Pinpoint the cell where the given text exists, returning its (X, Y) midpoint coordinate. 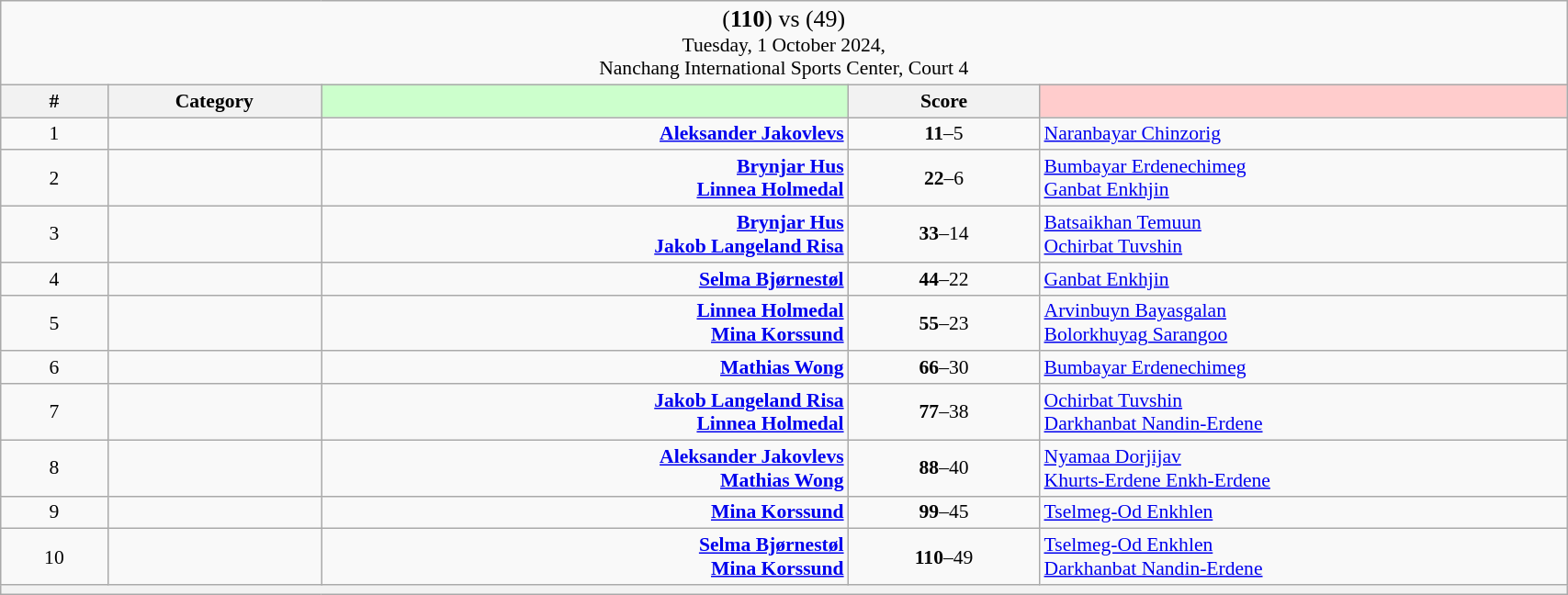
10 (54, 556)
Selma Bjørnestøl (585, 279)
Selma Bjørnestøl Mina Korssund (585, 556)
9 (54, 512)
Bumbayar Erdenechimeg Ganbat Enkhjin (1303, 178)
Nyamaa Dorjijav Khurts-Erdene Enkh-Erdene (1303, 468)
44–22 (944, 279)
Arvinbuyn Bayasgalan Bolorkhuyag Sarangoo (1303, 323)
22–6 (944, 178)
Ochirbat Tuvshin Darkhanbat Nandin-Erdene (1303, 411)
55–23 (944, 323)
99–45 (944, 512)
88–40 (944, 468)
(110) vs (49)Tuesday, 1 October 2024, Nanchang International Sports Center, Court 4 (784, 42)
Ganbat Enkhjin (1303, 279)
Batsaikhan Temuun Ochirbat Tuvshin (1303, 235)
4 (54, 279)
Bumbayar Erdenechimeg (1303, 368)
Jakob Langeland Risa Linnea Holmedal (585, 411)
Brynjar Hus Linnea Holmedal (585, 178)
1 (54, 134)
8 (54, 468)
Tselmeg-Od Enkhlen Darkhanbat Nandin-Erdene (1303, 556)
Linnea Holmedal Mina Korssund (585, 323)
Score (944, 101)
Mathias Wong (585, 368)
110–49 (944, 556)
66–30 (944, 368)
# (54, 101)
11–5 (944, 134)
77–38 (944, 411)
33–14 (944, 235)
Brynjar Hus Jakob Langeland Risa (585, 235)
Aleksander Jakovlevs (585, 134)
Mina Korssund (585, 512)
Tselmeg-Od Enkhlen (1303, 512)
Naranbayar Chinzorig (1303, 134)
2 (54, 178)
Aleksander Jakovlevs Mathias Wong (585, 468)
6 (54, 368)
7 (54, 411)
Category (215, 101)
3 (54, 235)
5 (54, 323)
